Capture the cell that displays the provided text and extract its (X, Y) central coordinate. 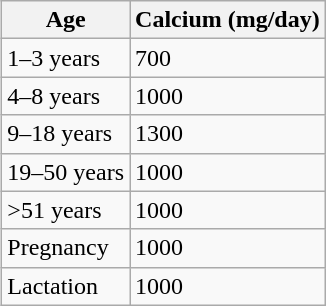
Lactation (66, 286)
Age (66, 20)
4–8 years (66, 96)
Calcium (mg/day) (228, 20)
19–50 years (66, 172)
Pregnancy (66, 248)
>51 years (66, 210)
9–18 years (66, 134)
700 (228, 58)
1–3 years (66, 58)
1300 (228, 134)
